Locate the cell with the specified text and output its (X, Y) center coordinate. 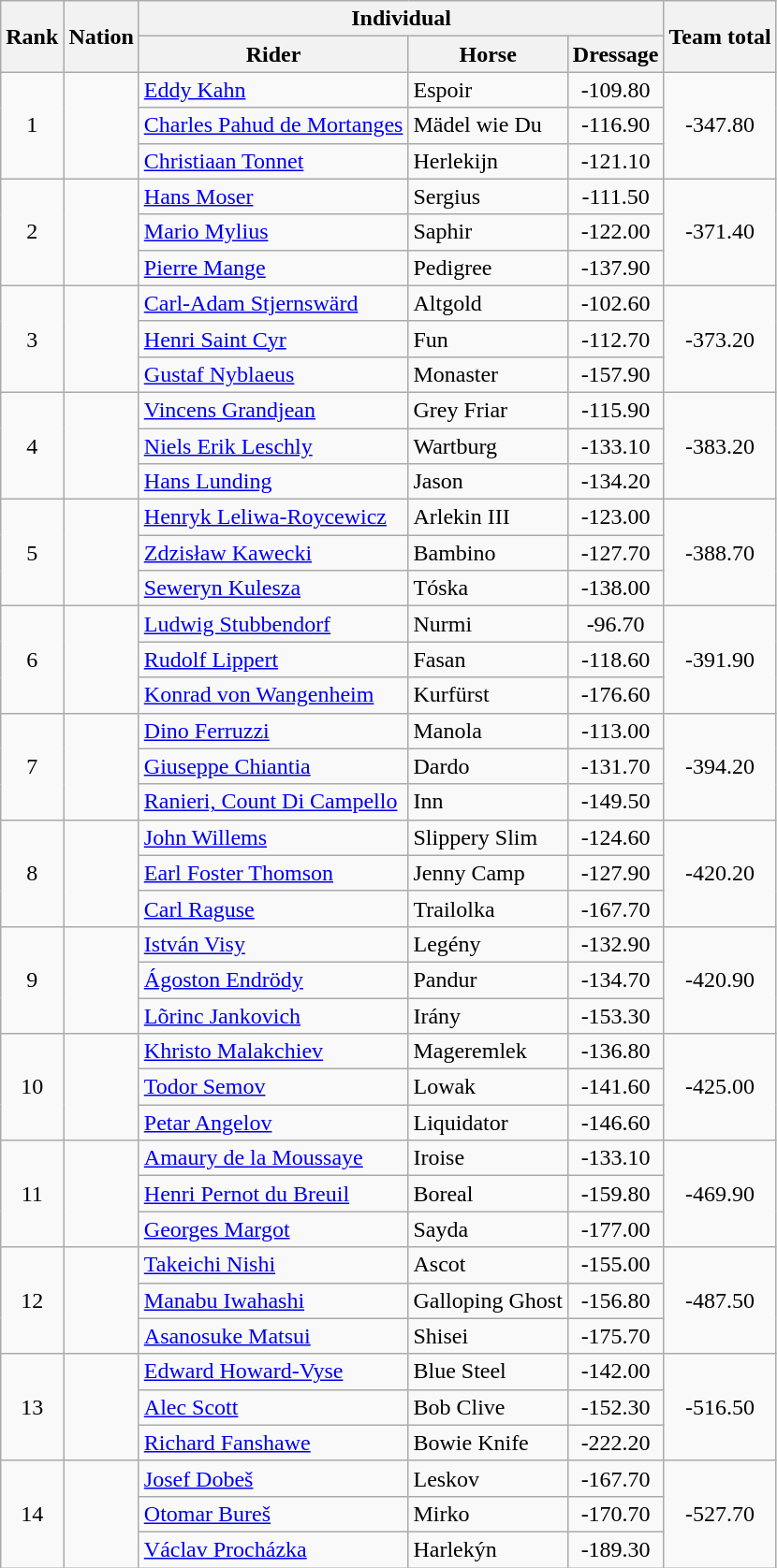
Rank (32, 36)
Ágoston Endrödy (273, 980)
Harlekýn (488, 1549)
Charles Pahud de Mortanges (273, 125)
Ranieri, Count Di Campello (273, 802)
Christiaan Tonnet (273, 161)
-123.00 (616, 517)
Bowie Knife (488, 1443)
Niels Erik Leschly (273, 446)
-516.50 (720, 1407)
-132.90 (616, 944)
7 (32, 766)
-109.80 (616, 90)
Takeichi Nishi (273, 1265)
Henri Pernot du Breuil (273, 1194)
-127.70 (616, 553)
Amaury de la Moussaye (273, 1158)
Slippery Slim (488, 837)
-347.80 (720, 125)
Saphir (488, 232)
Dardo (488, 766)
-111.50 (616, 196)
Pierre Mange (273, 268)
-170.70 (616, 1514)
-373.20 (720, 339)
Monaster (488, 374)
Hans Lunding (273, 482)
Henri Saint Cyr (273, 339)
-156.80 (616, 1300)
-146.60 (616, 1123)
-115.90 (616, 410)
Georges Margot (273, 1229)
Dino Ferruzzi (273, 731)
Václav Procházka (273, 1549)
-137.90 (616, 268)
-175.70 (616, 1336)
-159.80 (616, 1194)
Mädel wie Du (488, 125)
Mirko (488, 1514)
-388.70 (720, 553)
Asanosuke Matsui (273, 1336)
-136.80 (616, 1052)
Seweryn Kulesza (273, 588)
Iroise (488, 1158)
-134.20 (616, 482)
Pedigree (488, 268)
Lõrinc Jankovich (273, 1015)
-142.00 (616, 1372)
-138.00 (616, 588)
-96.70 (616, 624)
-425.00 (720, 1087)
Ascot (488, 1265)
Vincens Grandjean (273, 410)
Kurfürst (488, 695)
Sergius (488, 196)
-112.70 (616, 339)
Giuseppe Chiantia (273, 766)
Individual (401, 19)
Sayda (488, 1229)
Bob Clive (488, 1407)
Lowak (488, 1087)
-155.00 (616, 1265)
-176.60 (616, 695)
Khristo Malakchiev (273, 1052)
Rudolf Lippert (273, 660)
István Visy (273, 944)
Josef Dobeš (273, 1478)
5 (32, 553)
Shisei (488, 1336)
-131.70 (616, 766)
Team total (720, 36)
-157.90 (616, 374)
-116.90 (616, 125)
1 (32, 125)
Hans Moser (273, 196)
-102.60 (616, 303)
Manola (488, 731)
Konrad von Wangenheim (273, 695)
Herlekijn (488, 161)
-383.20 (720, 445)
Wartburg (488, 446)
-153.30 (616, 1015)
-469.90 (720, 1194)
-141.60 (616, 1087)
-124.60 (616, 837)
-487.50 (720, 1300)
Blue Steel (488, 1372)
6 (32, 660)
-127.90 (616, 873)
-118.60 (616, 660)
Todor Semov (273, 1087)
Bambino (488, 553)
-113.00 (616, 731)
8 (32, 873)
-121.10 (616, 161)
Pandur (488, 980)
Carl Raguse (273, 908)
Henryk Leliwa-Roycewicz (273, 517)
Rider (273, 54)
Richard Fanshawe (273, 1443)
Edward Howard-Vyse (273, 1372)
Ludwig Stubbendorf (273, 624)
Irány (488, 1015)
Dressage (616, 54)
Zdzisław Kawecki (273, 553)
Fun (488, 339)
-394.20 (720, 766)
-122.00 (616, 232)
Altgold (488, 303)
3 (32, 339)
Otomar Bureš (273, 1514)
14 (32, 1514)
4 (32, 445)
-152.30 (616, 1407)
12 (32, 1300)
-371.40 (720, 232)
Manabu Iwahashi (273, 1300)
Trailolka (488, 908)
John Willems (273, 837)
Espoir (488, 90)
Mageremlek (488, 1052)
Legény (488, 944)
-149.50 (616, 802)
Fasan (488, 660)
-420.90 (720, 980)
Gustaf Nyblaeus (273, 374)
Nurmi (488, 624)
Nation (101, 36)
Alec Scott (273, 1407)
Horse (488, 54)
13 (32, 1407)
Arlekin III (488, 517)
Inn (488, 802)
-222.20 (616, 1443)
2 (32, 232)
-527.70 (720, 1514)
Leskov (488, 1478)
Petar Angelov (273, 1123)
Mario Mylius (273, 232)
Liquidator (488, 1123)
-391.90 (720, 660)
Tóska (488, 588)
-420.20 (720, 873)
Jason (488, 482)
Carl-Adam Stjernswärd (273, 303)
-177.00 (616, 1229)
Boreal (488, 1194)
Grey Friar (488, 410)
-134.70 (616, 980)
11 (32, 1194)
Jenny Camp (488, 873)
10 (32, 1087)
-189.30 (616, 1549)
Earl Foster Thomson (273, 873)
Galloping Ghost (488, 1300)
9 (32, 980)
Eddy Kahn (273, 90)
